Output the [X, Y] coordinate of the center of the cell containing the given text.  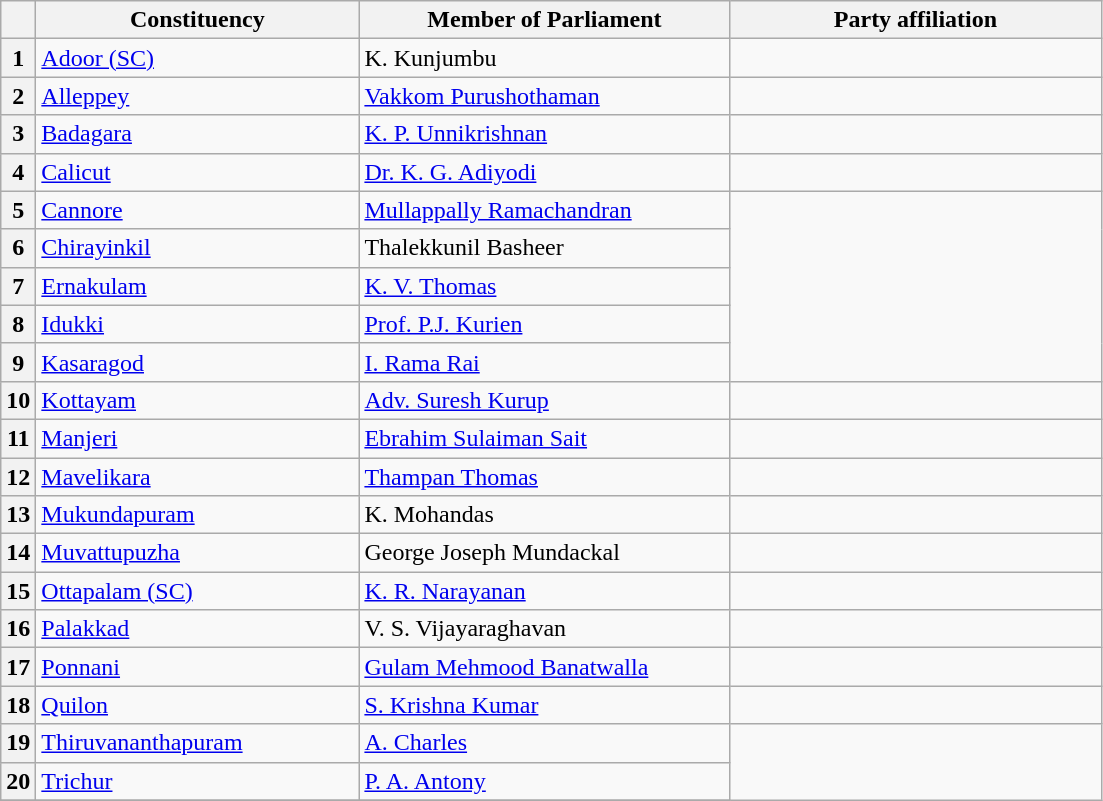
16 [18, 629]
10 [18, 400]
I. Rama Rai [544, 362]
Kasaragod [198, 362]
20 [18, 781]
Muvattupuzha [198, 553]
Mukundapuram [198, 515]
14 [18, 553]
George Joseph Mundackal [544, 553]
Ponnani [198, 667]
11 [18, 438]
Trichur [198, 781]
Dr. K. G. Adiyodi [544, 172]
P. A. Antony [544, 781]
15 [18, 591]
Mavelikara [198, 477]
3 [18, 134]
Party affiliation [916, 20]
Adv. Suresh Kurup [544, 400]
Palakkad [198, 629]
Quilon [198, 705]
18 [18, 705]
K. R. Narayanan [544, 591]
Alleppey [198, 96]
Idukki [198, 324]
Thampan Thomas [544, 477]
1 [18, 58]
Member of Parliament [544, 20]
Vakkom Purushothaman [544, 96]
Calicut [198, 172]
S. Krishna Kumar [544, 705]
13 [18, 515]
9 [18, 362]
4 [18, 172]
8 [18, 324]
Kottayam [198, 400]
7 [18, 286]
5 [18, 210]
A. Charles [544, 743]
12 [18, 477]
17 [18, 667]
19 [18, 743]
Gulam Mehmood Banatwalla [544, 667]
K. Kunjumbu [544, 58]
2 [18, 96]
Thalekkunil Basheer [544, 248]
Mullappally Ramachandran [544, 210]
Thiruvananthapuram [198, 743]
Ottapalam (SC) [198, 591]
Ebrahim Sulaiman Sait [544, 438]
6 [18, 248]
Cannore [198, 210]
Badagara [198, 134]
Ernakulam [198, 286]
Prof. P.J. Kurien [544, 324]
Manjeri [198, 438]
Chirayinkil [198, 248]
Adoor (SC) [198, 58]
K. P. Unnikrishnan [544, 134]
K. V. Thomas [544, 286]
K. Mohandas [544, 515]
Constituency [198, 20]
V. S. Vijayaraghavan [544, 629]
